Determine the (X, Y) coordinate at the center of the cell enclosing the given text.  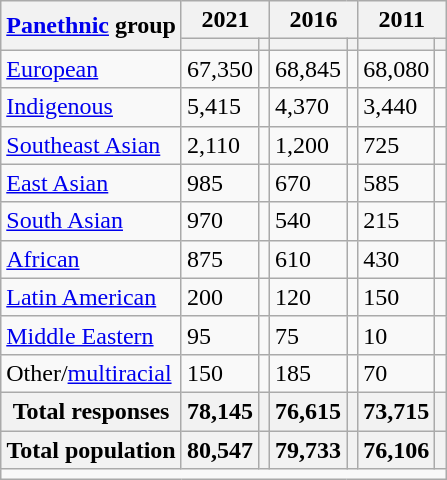
76,615 (308, 411)
430 (396, 259)
970 (220, 221)
2021 (225, 20)
Total responses (92, 411)
75 (308, 335)
2,110 (220, 145)
78,145 (220, 411)
76,106 (396, 449)
2011 (402, 20)
2016 (314, 20)
Middle Eastern (92, 335)
725 (396, 145)
5,415 (220, 107)
1,200 (308, 145)
120 (308, 297)
European (92, 69)
79,733 (308, 449)
68,845 (308, 69)
South Asian (92, 221)
610 (308, 259)
4,370 (308, 107)
Other/multiracial (92, 373)
Panethnic group (92, 26)
985 (220, 183)
80,547 (220, 449)
African (92, 259)
215 (396, 221)
185 (308, 373)
200 (220, 297)
670 (308, 183)
73,715 (396, 411)
95 (220, 335)
Indigenous (92, 107)
875 (220, 259)
Latin American (92, 297)
East Asian (92, 183)
540 (308, 221)
67,350 (220, 69)
10 (396, 335)
Total population (92, 449)
3,440 (396, 107)
68,080 (396, 69)
Southeast Asian (92, 145)
70 (396, 373)
585 (396, 183)
